From the cell containing the given text, extract its center point as (X, Y) coordinate. 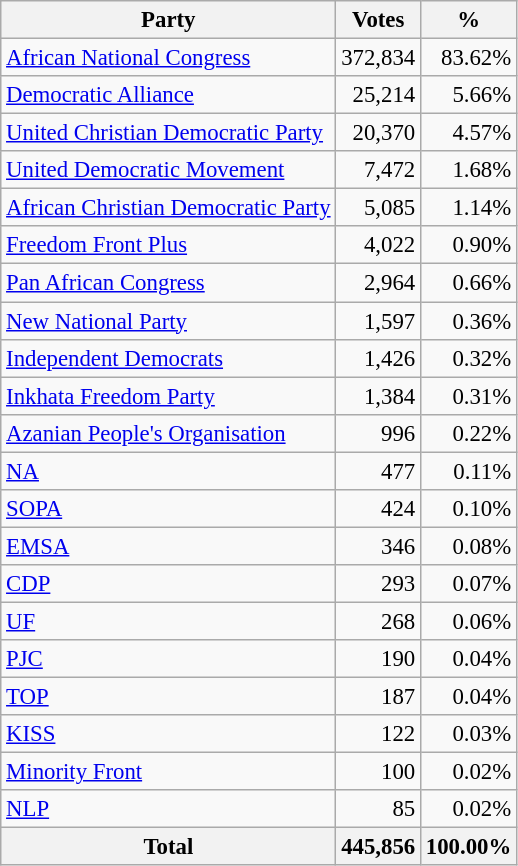
187 (378, 697)
0.03% (469, 734)
Azanian People's Organisation (168, 433)
TOP (168, 697)
NA (168, 471)
372,834 (378, 58)
100 (378, 772)
1,597 (378, 321)
1.14% (469, 208)
Total (168, 847)
Minority Front (168, 772)
0.07% (469, 584)
20,370 (378, 133)
1,384 (378, 396)
EMSA (168, 546)
Pan African Congress (168, 283)
0.22% (469, 433)
CDP (168, 584)
0.90% (469, 245)
0.06% (469, 621)
Inkhata Freedom Party (168, 396)
Freedom Front Plus (168, 245)
New National Party (168, 321)
United Christian Democratic Party (168, 133)
0.36% (469, 321)
293 (378, 584)
83.62% (469, 58)
5,085 (378, 208)
996 (378, 433)
African Christian Democratic Party (168, 208)
25,214 (378, 95)
4.57% (469, 133)
0.10% (469, 509)
7,472 (378, 170)
190 (378, 659)
0.08% (469, 546)
0.11% (469, 471)
0.66% (469, 283)
2,964 (378, 283)
346 (378, 546)
SOPA (168, 509)
PJC (168, 659)
268 (378, 621)
5.66% (469, 95)
Democratic Alliance (168, 95)
1,426 (378, 358)
KISS (168, 734)
1.68% (469, 170)
NLP (168, 809)
% (469, 20)
85 (378, 809)
4,022 (378, 245)
African National Congress (168, 58)
424 (378, 509)
Independent Democrats (168, 358)
445,856 (378, 847)
United Democratic Movement (168, 170)
100.00% (469, 847)
Party (168, 20)
122 (378, 734)
477 (378, 471)
0.32% (469, 358)
UF (168, 621)
Votes (378, 20)
0.31% (469, 396)
